Return the [X, Y] coordinate for the center point of the cell that contains the specified text.  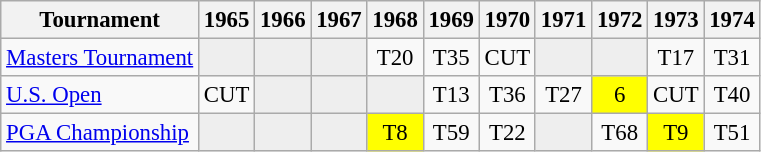
T9 [676, 133]
T17 [676, 58]
PGA Championship [100, 133]
T13 [451, 95]
6 [620, 95]
T20 [395, 58]
1971 [563, 20]
T68 [620, 133]
1973 [676, 20]
1969 [451, 20]
1972 [620, 20]
T22 [507, 133]
T8 [395, 133]
U.S. Open [100, 95]
T40 [732, 95]
1974 [732, 20]
T27 [563, 95]
T35 [451, 58]
Masters Tournament [100, 58]
1965 [227, 20]
Tournament [100, 20]
1966 [283, 20]
1968 [395, 20]
T31 [732, 58]
T51 [732, 133]
T36 [507, 95]
1970 [507, 20]
1967 [339, 20]
T59 [451, 133]
